From the cell containing the given text, extract its center point as [x, y] coordinate. 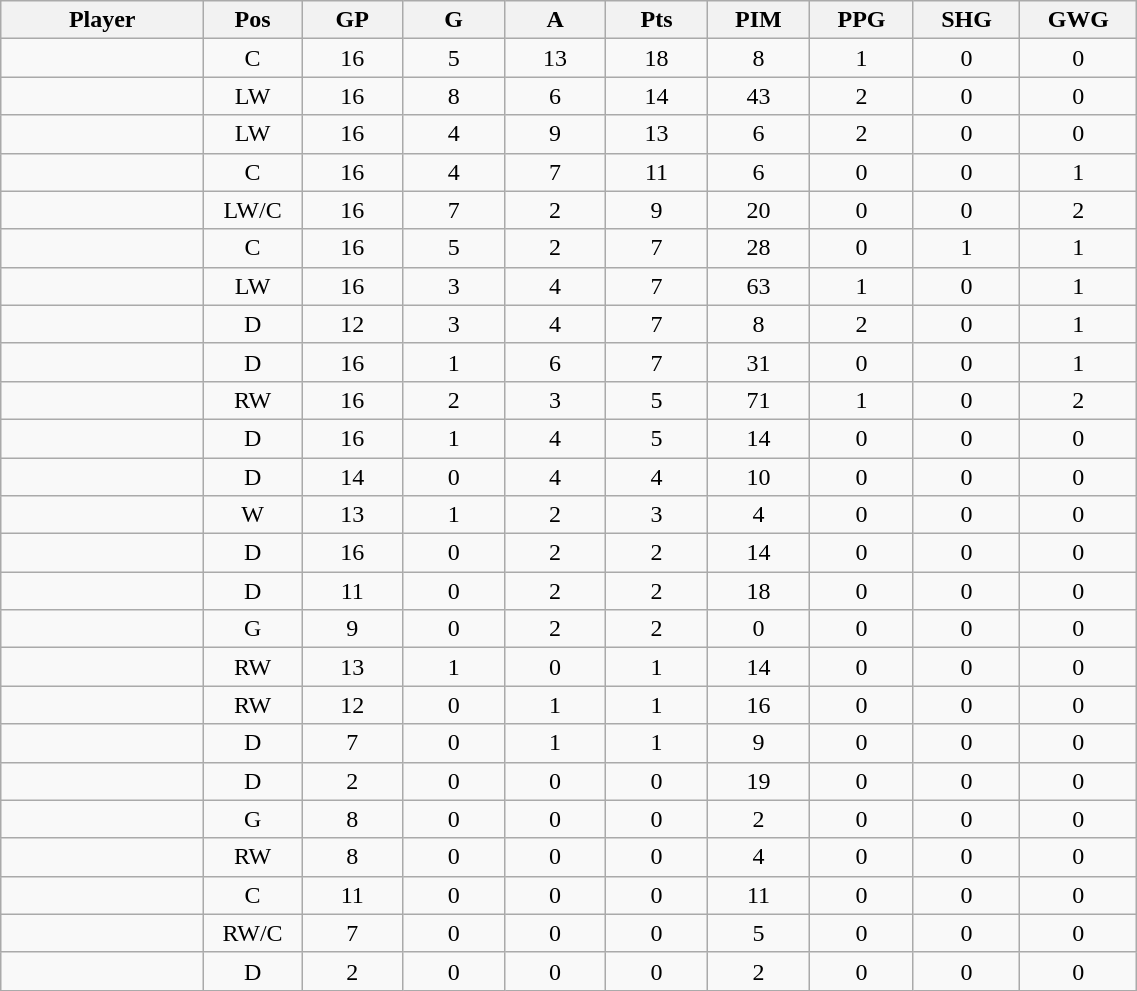
28 [758, 248]
Pts [656, 20]
PIM [758, 20]
GWG [1078, 20]
Pos [253, 20]
RW/C [253, 933]
63 [758, 286]
10 [758, 477]
PPG [862, 20]
A [554, 20]
20 [758, 210]
GP [352, 20]
19 [758, 781]
71 [758, 400]
Player [102, 20]
W [253, 515]
SHG [966, 20]
43 [758, 96]
LW/C [253, 210]
31 [758, 362]
